For the text-containing cell, return its midpoint in [X, Y] coordinate format. 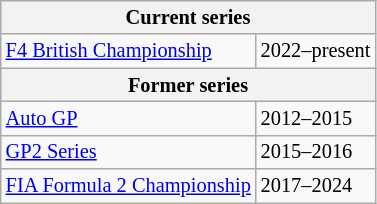
FIA Formula 2 Championship [128, 186]
2022–present [316, 51]
F4 British Championship [128, 51]
2017–2024 [316, 186]
GP2 Series [128, 152]
Former series [188, 85]
2012–2015 [316, 118]
2015–2016 [316, 152]
Current series [188, 17]
Auto GP [128, 118]
